Return [X, Y] of the center of cell containing provided text 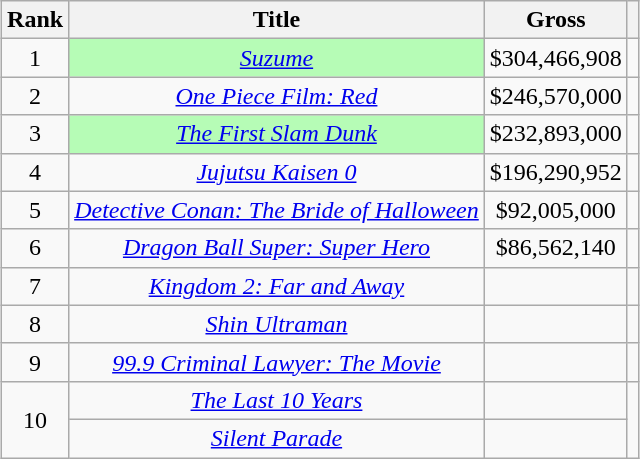
99.9 Criminal Lawyer: The Movie [277, 362]
$246,570,000 [556, 96]
7 [36, 286]
The Last 10 Years [277, 400]
Dragon Ball Super: Super Hero [277, 248]
6 [36, 248]
Rank [36, 20]
Title [277, 20]
4 [36, 172]
$232,893,000 [556, 134]
Gross [556, 20]
Shin Ultraman [277, 324]
Suzume [277, 58]
Kingdom 2: Far and Away [277, 286]
9 [36, 362]
1 [36, 58]
The First Slam Dunk [277, 134]
One Piece Film: Red [277, 96]
5 [36, 210]
3 [36, 134]
$86,562,140 [556, 248]
10 [36, 419]
Jujutsu Kaisen 0 [277, 172]
8 [36, 324]
$304,466,908 [556, 58]
Silent Parade [277, 438]
Detective Conan: The Bride of Halloween [277, 210]
2 [36, 96]
$196,290,952 [556, 172]
$92,005,000 [556, 210]
